Provide the [X, Y] coordinate of the cell's center where the given text is located.  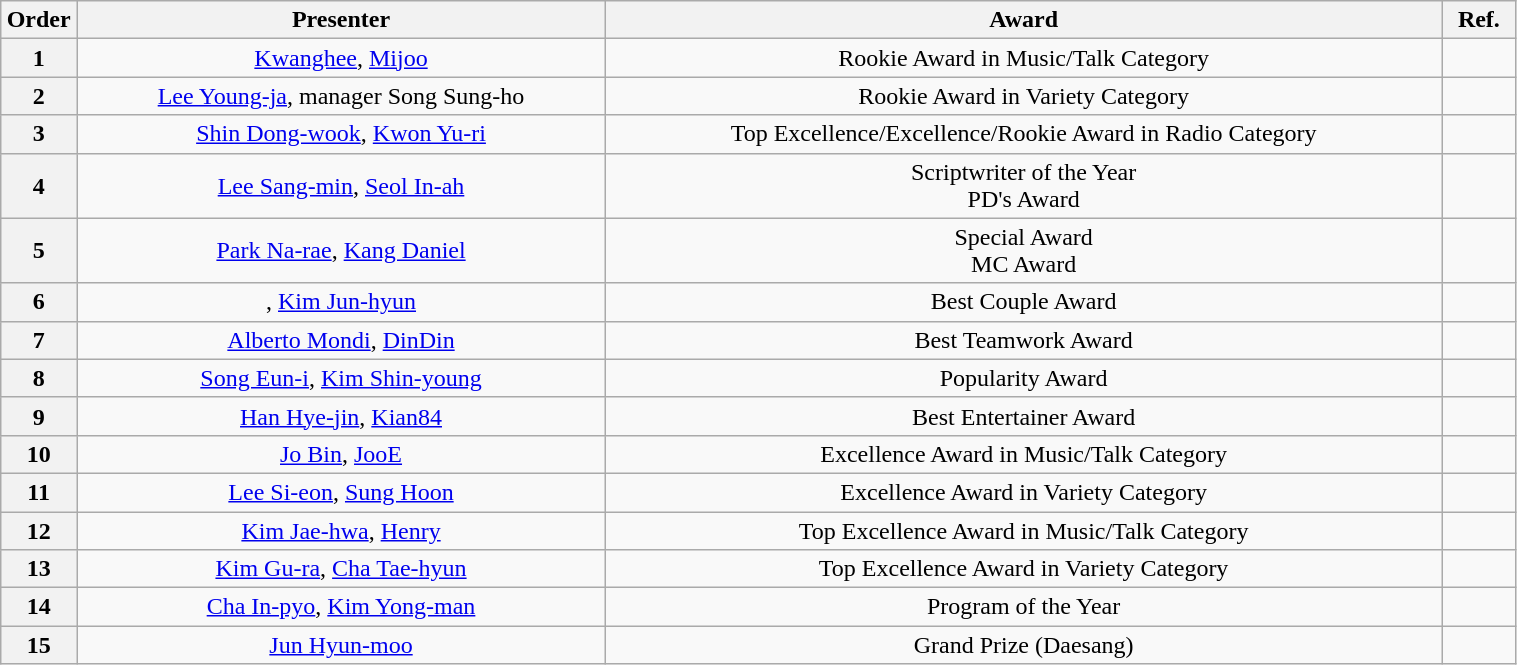
3 [39, 134]
Scriptwriter of the YearPD's Award [1024, 186]
5 [39, 250]
Popularity Award [1024, 378]
Best Couple Award [1024, 302]
Ref. [1479, 20]
, Kim Jun-hyun [340, 302]
Top Excellence Award in Variety Category [1024, 569]
Award [1024, 20]
Shin Dong-wook, Kwon Yu-ri [340, 134]
Park Na-rae, Kang Daniel [340, 250]
Alberto Mondi, DinDin [340, 340]
Han Hye-jin, Kian84 [340, 416]
Excellence Award in Music/Talk Category [1024, 454]
6 [39, 302]
12 [39, 531]
Jun Hyun-moo [340, 645]
1 [39, 58]
Best Entertainer Award [1024, 416]
Lee Sang-min, Seol In-ah [340, 186]
11 [39, 492]
8 [39, 378]
Kim Jae-hwa, Henry [340, 531]
7 [39, 340]
Jo Bin, JooE [340, 454]
Order [39, 20]
Grand Prize (Daesang) [1024, 645]
Kim Gu-ra, Cha Tae-hyun [340, 569]
10 [39, 454]
Rookie Award in Variety Category [1024, 96]
Cha In-pyo, Kim Yong-man [340, 607]
13 [39, 569]
15 [39, 645]
4 [39, 186]
Song Eun-i, Kim Shin-young [340, 378]
Program of the Year [1024, 607]
Special AwardMC Award [1024, 250]
Lee Si-eon, Sung Hoon [340, 492]
9 [39, 416]
2 [39, 96]
Kwanghee, Mijoo [340, 58]
Presenter [340, 20]
Top Excellence Award in Music/Talk Category [1024, 531]
Rookie Award in Music/Talk Category [1024, 58]
Lee Young-ja, manager Song Sung-ho [340, 96]
Top Excellence/Excellence/Rookie Award in Radio Category [1024, 134]
Best Teamwork Award [1024, 340]
Excellence Award in Variety Category [1024, 492]
14 [39, 607]
